Capture the cell that displays the provided text and extract its (x, y) central coordinate. 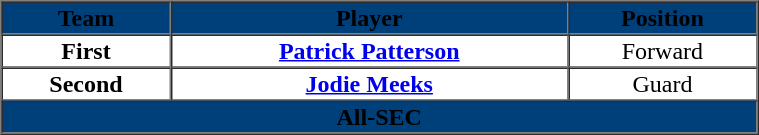
Second (86, 84)
Forward (662, 50)
Patrick Patterson (370, 50)
Player (370, 18)
Guard (662, 84)
Position (662, 18)
All-SEC (380, 116)
First (86, 50)
Team (86, 18)
Jodie Meeks (370, 84)
